Return (x, y) of the center of cell containing provided text 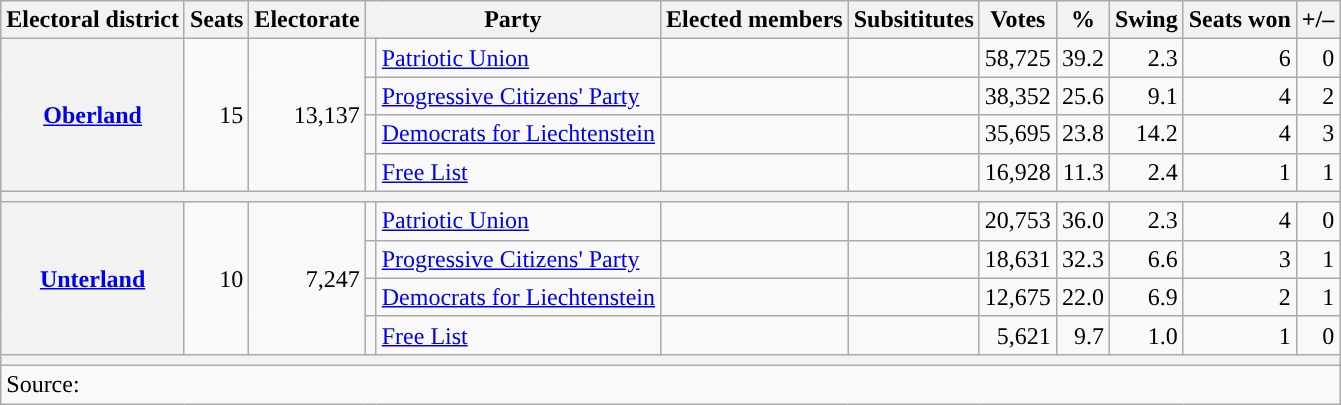
Seats won (1240, 20)
6.9 (1146, 297)
Electoral district (93, 20)
7,247 (307, 278)
% (1082, 20)
10 (216, 278)
35,695 (1018, 134)
23.8 (1082, 134)
6 (1240, 58)
5,621 (1018, 335)
58,725 (1018, 58)
16,928 (1018, 172)
6.6 (1146, 259)
+/– (1318, 20)
36.0 (1082, 221)
18,631 (1018, 259)
Unterland (93, 278)
14.2 (1146, 134)
1.0 (1146, 335)
13,137 (307, 115)
Subsititutes (914, 20)
12,675 (1018, 297)
Swing (1146, 20)
39.2 (1082, 58)
Seats (216, 20)
9.1 (1146, 96)
Electorate (307, 20)
2.4 (1146, 172)
Votes (1018, 20)
20,753 (1018, 221)
22.0 (1082, 297)
Source: (670, 384)
38,352 (1018, 96)
Elected members (755, 20)
9.7 (1082, 335)
15 (216, 115)
32.3 (1082, 259)
Oberland (93, 115)
Party (512, 20)
25.6 (1082, 96)
11.3 (1082, 172)
